Pinpoint the cell where the given text exists, returning its [X, Y] midpoint coordinate. 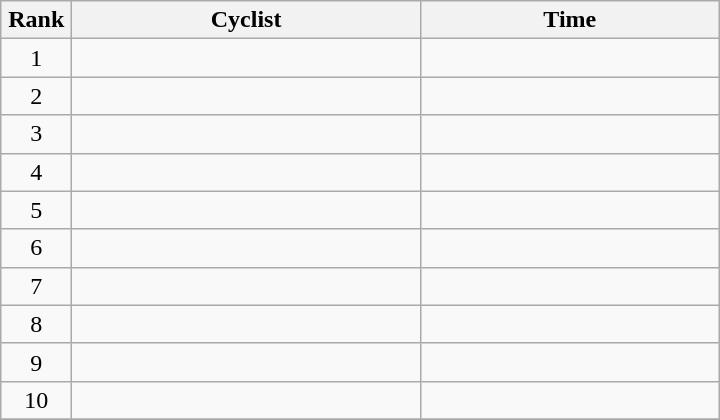
7 [36, 286]
5 [36, 210]
Cyclist [246, 20]
Rank [36, 20]
1 [36, 58]
Time [570, 20]
2 [36, 96]
9 [36, 362]
6 [36, 248]
4 [36, 172]
8 [36, 324]
3 [36, 134]
10 [36, 400]
